Find where the given text appears and provide that cell's center as [X, Y] coordinate. 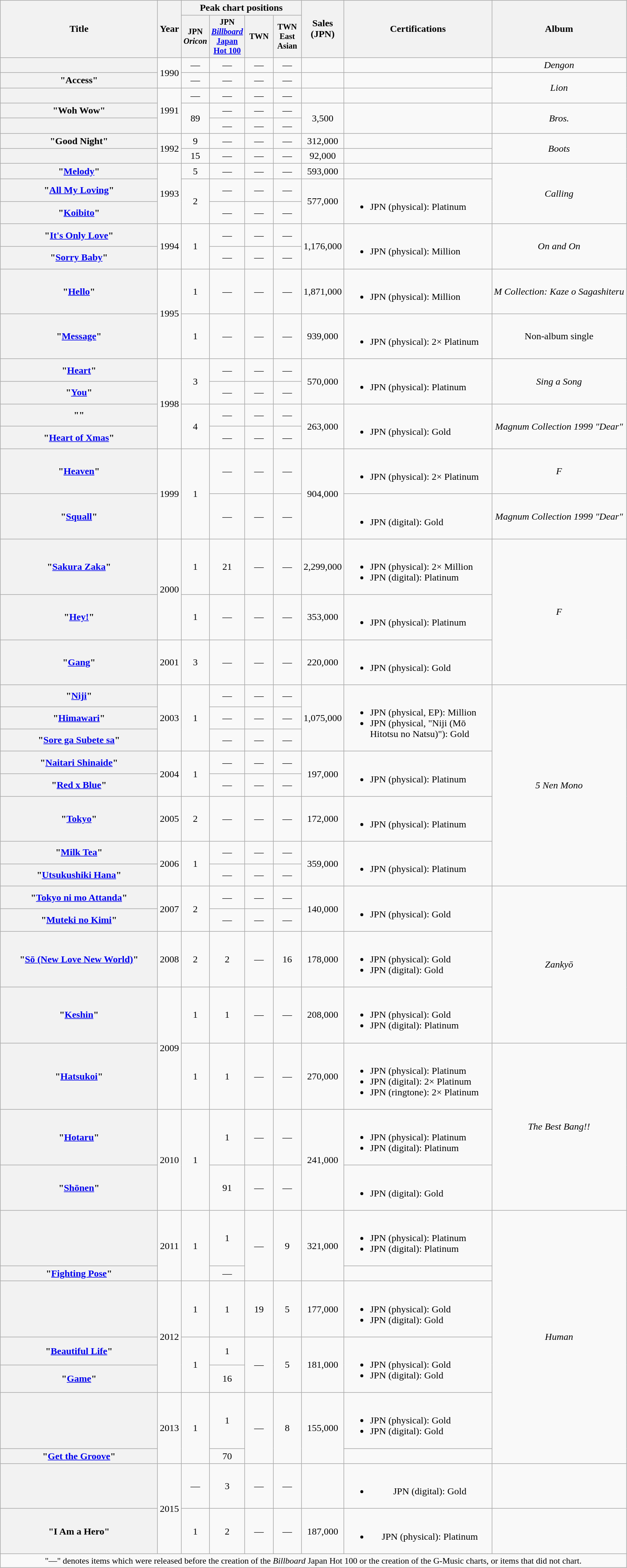
"It's Only Love" [79, 235]
4 [195, 426]
1990 [170, 72]
Sales(JPN) [323, 29]
Non-album single [559, 336]
JPN (physical): 2× MillionJPN (digital): Platinum [417, 567]
On and On [559, 246]
"Heart" [79, 370]
Lion [559, 88]
"Koibito" [79, 213]
"You" [79, 393]
263,000 [323, 426]
"Hatsukoi" [79, 1076]
2006 [170, 864]
181,000 [323, 1365]
1,871,000 [323, 291]
2011 [170, 1245]
577,000 [323, 201]
155,000 [323, 1428]
178,000 [323, 959]
"Sakura Zaka" [79, 567]
1991 [170, 111]
"Niji" [79, 696]
"" [79, 415]
Year [170, 29]
Sing a Song [559, 381]
JPNBillboardJapan Hot 100 [227, 37]
1994 [170, 246]
"Hey!" [79, 617]
1,176,000 [323, 246]
"Game" [79, 1379]
JPN (physical): PlatinumJPN (digital): 2× PlatinumJPN (ringtone): 2× Platinum [417, 1076]
19 [259, 1309]
"Get the Groove" [79, 1456]
2004 [170, 774]
"I Am a Hero" [79, 1531]
"Milk Tea" [79, 853]
"Heaven" [79, 471]
Bros. [559, 118]
"Gang" [79, 663]
92,000 [323, 156]
177,000 [323, 1309]
1999 [170, 494]
1993 [170, 194]
220,000 [323, 663]
2005 [170, 819]
2008 [170, 959]
91 [227, 1187]
1998 [170, 404]
"Sore ga Subete sa" [79, 740]
359,000 [323, 864]
2012 [170, 1337]
TWN [259, 37]
570,000 [323, 381]
"Good Night" [79, 141]
"Red x Blue" [79, 785]
312,000 [323, 141]
Calling [559, 194]
2015 [170, 1509]
"Heart of Xmas" [79, 438]
"Utsukushiki Hana" [79, 875]
"Sō (New Love New World)" [79, 959]
"Access" [79, 80]
"Keshin" [79, 1015]
241,000 [323, 1159]
593,000 [323, 171]
Human [559, 1337]
208,000 [323, 1015]
"Message" [79, 336]
Zankyō [559, 964]
187,000 [323, 1531]
"All My Loving" [79, 190]
2009 [170, 1048]
5 Nen Mono [559, 786]
1992 [170, 149]
15 [195, 156]
Boots [559, 149]
270,000 [323, 1076]
Certifications [417, 29]
"Fighting Pose" [79, 1273]
Dengon [559, 65]
353,000 [323, 617]
"Woh Wow" [79, 111]
"Naitari Shinaide" [79, 763]
"Himawari" [79, 718]
"Tokyo ni mo Attanda" [79, 897]
M Collection: Kaze o Sagashiteru [559, 291]
"Hello" [79, 291]
TWN East Asian [288, 37]
"Sorry Baby" [79, 258]
"Shōnen" [79, 1187]
904,000 [323, 494]
2007 [170, 909]
JPNOricon [195, 37]
"Squall" [79, 516]
2,299,000 [323, 567]
Title [79, 29]
172,000 [323, 819]
2010 [170, 1159]
"Melody" [79, 171]
8 [288, 1428]
1,075,000 [323, 718]
Peak chart positions [241, 8]
321,000 [323, 1245]
197,000 [323, 774]
2003 [170, 718]
The Best Bang!! [559, 1126]
89 [195, 118]
2013 [170, 1428]
939,000 [323, 336]
JPN (physical): GoldJPN (digital): Platinum [417, 1015]
70 [227, 1456]
"Tokyo" [79, 819]
1995 [170, 314]
"Muteki no Kimi" [79, 920]
JPN (physical, EP): MillionJPN (physical, "Niji (Mō Hitotsu no Natsu)"): Gold [417, 718]
2000 [170, 589]
21 [227, 567]
140,000 [323, 909]
"Beautiful Life" [79, 1351]
"Hotaru" [79, 1137]
2001 [170, 663]
3,500 [323, 118]
Album [559, 29]
